Return [x, y] of the center of cell containing provided text 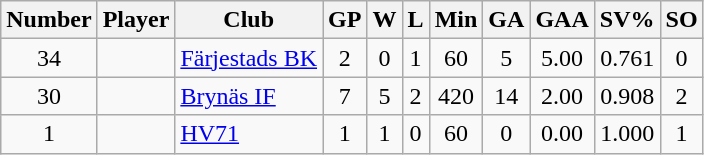
34 [49, 58]
Player [136, 20]
5.00 [562, 58]
7 [345, 96]
0.761 [627, 58]
Club [249, 20]
SV% [627, 20]
HV71 [249, 134]
30 [49, 96]
Number [49, 20]
2.00 [562, 96]
1.000 [627, 134]
GA [506, 20]
14 [506, 96]
GAA [562, 20]
L [416, 20]
Färjestads BK [249, 58]
GP [345, 20]
Min [456, 20]
Brynäs IF [249, 96]
420 [456, 96]
W [384, 20]
0.908 [627, 96]
0.00 [562, 134]
SO [682, 20]
